Find where the given text appears and provide that cell's center as (x, y) coordinate. 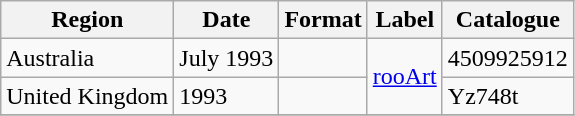
United Kingdom (88, 96)
Label (404, 20)
July 1993 (226, 58)
Format (323, 20)
Yz748t (508, 96)
Date (226, 20)
4509925912 (508, 58)
Catalogue (508, 20)
rooArt (404, 77)
1993 (226, 96)
Australia (88, 58)
Region (88, 20)
